Return (x, y) of the center of cell containing provided text 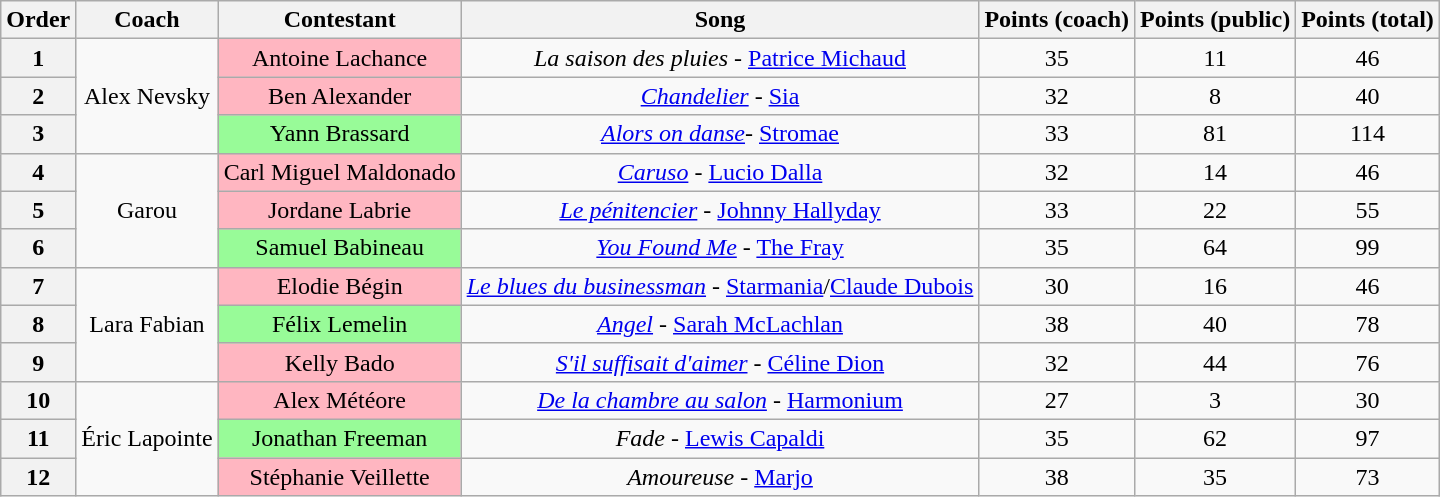
9 (38, 362)
Fade - Lewis Capaldi (720, 438)
Amoureuse - Marjo (720, 477)
97 (1368, 438)
Points (public) (1216, 20)
Song (720, 20)
99 (1368, 248)
55 (1368, 210)
Antoine Lachance (340, 58)
62 (1216, 438)
Kelly Bado (340, 362)
64 (1216, 248)
22 (1216, 210)
76 (1368, 362)
Félix Lemelin (340, 324)
Chandelier - Sia (720, 96)
Alex Nevsky (147, 96)
4 (38, 172)
Order (38, 20)
78 (1368, 324)
Yann Brassard (340, 134)
Ben Alexander (340, 96)
1 (38, 58)
5 (38, 210)
Stéphanie Veillette (340, 477)
Samuel Babineau (340, 248)
Garou (147, 210)
S'il suffisait d'aimer - Céline Dion (720, 362)
44 (1216, 362)
16 (1216, 286)
Caruso - Lucio Dalla (720, 172)
6 (38, 248)
Le pénitencier - Johnny Hallyday (720, 210)
You Found Me - The Fray (720, 248)
Coach (147, 20)
27 (1057, 400)
114 (1368, 134)
Contestant (340, 20)
Points (coach) (1057, 20)
12 (38, 477)
Jordane Labrie (340, 210)
81 (1216, 134)
73 (1368, 477)
Alors on danse- Stromae (720, 134)
Elodie Bégin (340, 286)
Carl Miguel Maldonado (340, 172)
2 (38, 96)
Jonathan Freeman (340, 438)
De la chambre au salon - Harmonium (720, 400)
7 (38, 286)
10 (38, 400)
Points (total) (1368, 20)
Angel - Sarah McLachlan (720, 324)
14 (1216, 172)
Lara Fabian (147, 324)
Alex Météore (340, 400)
La saison des pluies - Patrice Michaud (720, 58)
Le blues du businessman - Starmania/Claude Dubois (720, 286)
Éric Lapointe (147, 438)
